Return the [X, Y] coordinate for the center point of the cell that contains the specified text.  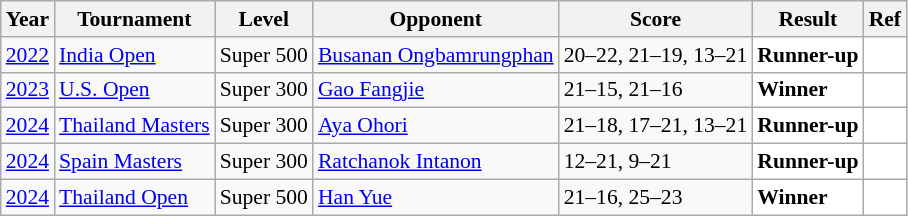
Thailand Open [134, 197]
Ratchanok Intanon [436, 162]
2022 [28, 55]
Score [656, 19]
Tournament [134, 19]
Level [264, 19]
India Open [134, 55]
Thailand Masters [134, 126]
2023 [28, 90]
Opponent [436, 19]
Han Yue [436, 197]
21–16, 25–23 [656, 197]
Busanan Ongbamrungphan [436, 55]
21–18, 17–21, 13–21 [656, 126]
U.S. Open [134, 90]
Gao Fangjie [436, 90]
21–15, 21–16 [656, 90]
12–21, 9–21 [656, 162]
Result [808, 19]
Spain Masters [134, 162]
Aya Ohori [436, 126]
Ref [885, 19]
20–22, 21–19, 13–21 [656, 55]
Year [28, 19]
